Provide the [x, y] coordinate of the cell's center where the given text is located.  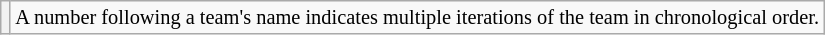
A number following a team's name indicates multiple iterations of the team in chronological order. [416, 17]
